Detect which cell encompasses the target text, then output its [X, Y] center coordinate. 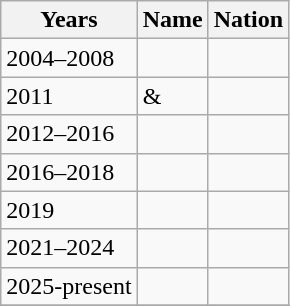
2019 [69, 210]
Nation [248, 20]
2021–2024 [69, 248]
2012–2016 [69, 134]
& [172, 96]
2004–2008 [69, 58]
Name [172, 20]
2011 [69, 96]
Years [69, 20]
2016–2018 [69, 172]
2025-present [69, 286]
